Determine the (x, y) coordinate at the center of the cell enclosing the given text.  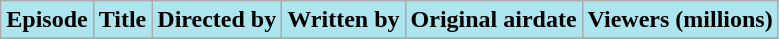
Original airdate (494, 20)
Episode (47, 20)
Directed by (217, 20)
Viewers (millions) (680, 20)
Title (122, 20)
Written by (344, 20)
